Pinpoint the cell where the given text exists, returning its [X, Y] midpoint coordinate. 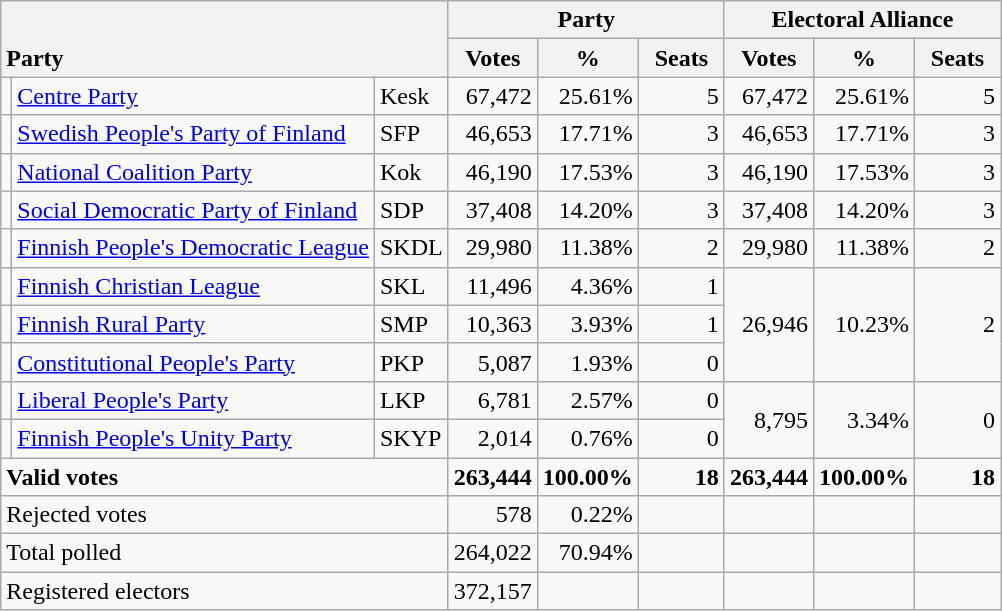
2,014 [492, 438]
3.93% [588, 324]
Finnish Rural Party [194, 324]
3.34% [864, 419]
264,022 [492, 553]
Kesk [411, 96]
Rejected votes [224, 515]
PKP [411, 362]
Finnish People's Democratic League [194, 248]
Total polled [224, 553]
6,781 [492, 400]
0.76% [588, 438]
70.94% [588, 553]
SKYP [411, 438]
11,496 [492, 286]
26,946 [768, 324]
578 [492, 515]
Finnish People's Unity Party [194, 438]
SKDL [411, 248]
Electoral Alliance [862, 20]
4.36% [588, 286]
10.23% [864, 324]
8,795 [768, 419]
Swedish People's Party of Finland [194, 134]
SDP [411, 210]
1.93% [588, 362]
2.57% [588, 400]
Liberal People's Party [194, 400]
SMP [411, 324]
Centre Party [194, 96]
Kok [411, 172]
Valid votes [224, 477]
10,363 [492, 324]
Finnish Christian League [194, 286]
LKP [411, 400]
Registered electors [224, 591]
Constitutional People's Party [194, 362]
5,087 [492, 362]
SKL [411, 286]
0.22% [588, 515]
SFP [411, 134]
National Coalition Party [194, 172]
372,157 [492, 591]
Social Democratic Party of Finland [194, 210]
